For the text-containing cell, return its midpoint in [X, Y] coordinate format. 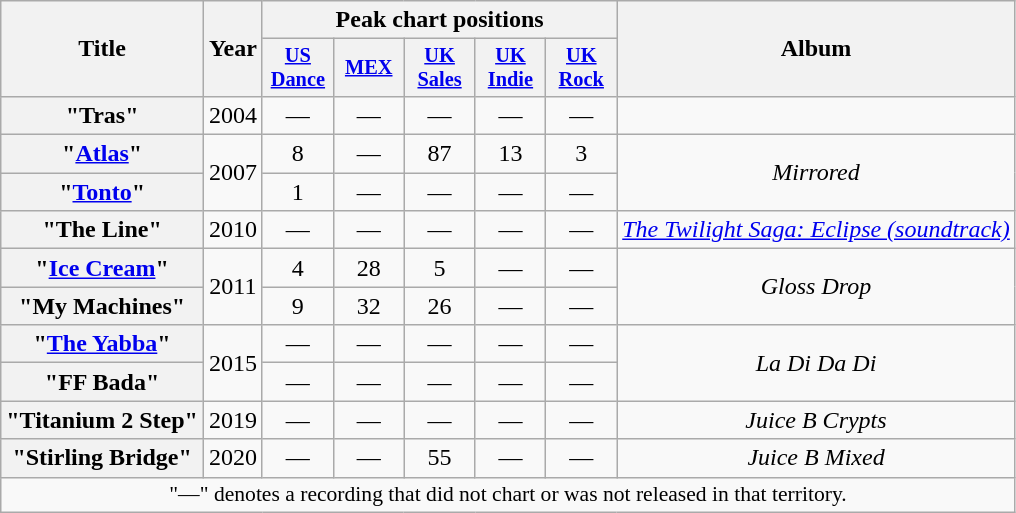
55 [440, 458]
9 [298, 306]
26 [440, 306]
3 [582, 154]
2004 [232, 115]
5 [440, 268]
"Tonto" [102, 192]
"Atlas" [102, 154]
2007 [232, 173]
MEX [368, 68]
2015 [232, 363]
"Ice Cream" [102, 268]
"—" denotes a recording that did not chart or was not released in that territory. [508, 495]
"Tras" [102, 115]
13 [510, 154]
28 [368, 268]
Juice B Crypts [816, 420]
Mirrored [816, 173]
Peak chart positions [439, 20]
2019 [232, 420]
UKSales [440, 68]
1 [298, 192]
"The Yabba" [102, 344]
Juice B Mixed [816, 458]
UKRock [582, 68]
La Di Da Di [816, 363]
Year [232, 49]
87 [440, 154]
32 [368, 306]
UKIndie [510, 68]
Title [102, 49]
Gloss Drop [816, 287]
"My Machines" [102, 306]
Album [816, 49]
8 [298, 154]
2011 [232, 287]
"Titanium 2 Step" [102, 420]
"The Line" [102, 230]
4 [298, 268]
USDance [298, 68]
2020 [232, 458]
The Twilight Saga: Eclipse (soundtrack) [816, 230]
2010 [232, 230]
"Stirling Bridge" [102, 458]
"FF Bada" [102, 382]
